Provide the [x, y] coordinate of the cell's center where the given text is located.  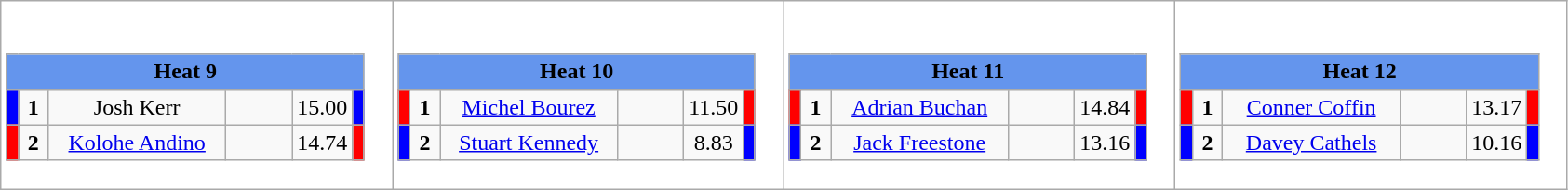
Adrian Buchan [919, 107]
Josh Kerr [138, 107]
13.17 [1496, 107]
Heat 12 1 Conner Coffin 13.17 2 Davey Cathels 10.16 [1372, 95]
14.74 [322, 142]
Kolohe Andino [138, 142]
15.00 [322, 107]
Heat 11 1 Adrian Buchan 14.84 2 Jack Freestone 13.16 [979, 95]
Jack Freestone [919, 142]
Davey Cathels [1312, 142]
11.50 [714, 107]
Michel Bourez [529, 107]
Heat 9 1 Josh Kerr 15.00 2 Kolohe Andino 14.74 [197, 95]
14.84 [1106, 107]
8.83 [714, 142]
Heat 10 1 Michel Bourez 11.50 2 Stuart Kennedy 8.83 [588, 95]
Heat 9 [185, 72]
10.16 [1496, 142]
13.16 [1106, 142]
Heat 11 [968, 72]
Stuart Kennedy [529, 142]
Heat 10 [577, 72]
Conner Coffin [1312, 107]
Heat 12 [1360, 72]
